Extract the (X, Y) coordinate from the center of the cell holding the provided text.  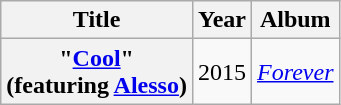
"Cool"(featuring Alesso) (97, 72)
2015 (222, 72)
Year (222, 20)
Album (296, 20)
Title (97, 20)
Forever (296, 72)
